Search for the cell housing the specified text and yield its [x, y] center coordinate. 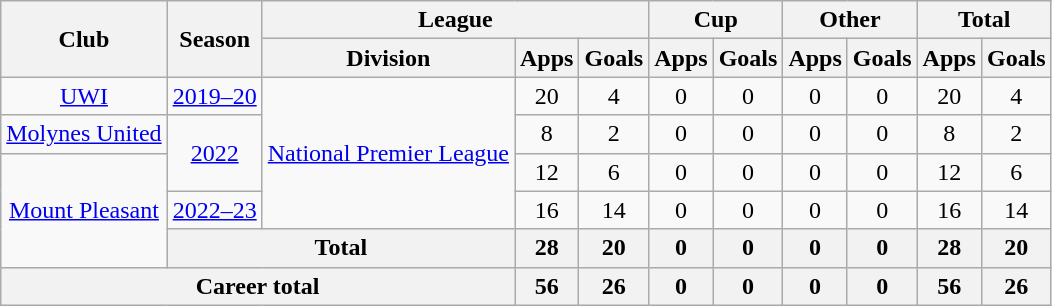
Division [388, 58]
2022 [214, 153]
Mount Pleasant [84, 210]
Club [84, 39]
Season [214, 39]
Career total [258, 286]
League [455, 20]
Cup [716, 20]
Molynes United [84, 134]
UWI [84, 96]
National Premier League [388, 153]
Other [850, 20]
2019–20 [214, 96]
2022–23 [214, 210]
